Provide the (x, y) coordinate of the cell's center where the given text is located.  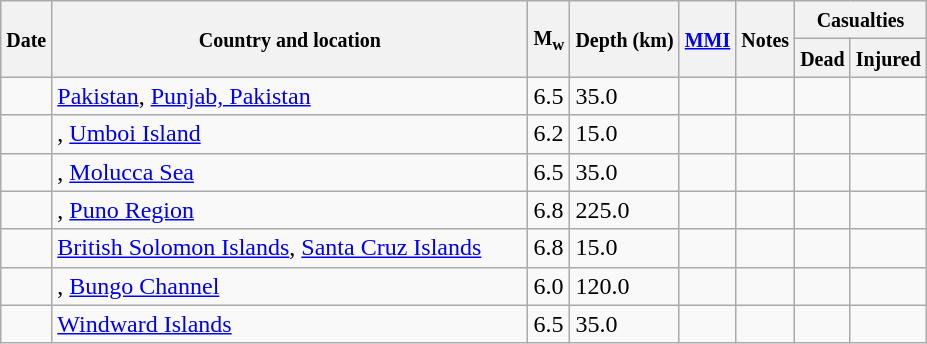
, Puno Region (290, 210)
Casualties (861, 20)
6.2 (549, 134)
MMI (708, 39)
Windward Islands (290, 324)
Country and location (290, 39)
6.0 (549, 286)
Depth (km) (624, 39)
British Solomon Islands, Santa Cruz Islands (290, 248)
120.0 (624, 286)
Date (26, 39)
Mw (549, 39)
, Bungo Channel (290, 286)
Dead (823, 58)
, Molucca Sea (290, 172)
Notes (766, 39)
Pakistan, Punjab, Pakistan (290, 96)
, Umboi Island (290, 134)
225.0 (624, 210)
Injured (888, 58)
